Detect which cell encompasses the target text, then output its (x, y) center coordinate. 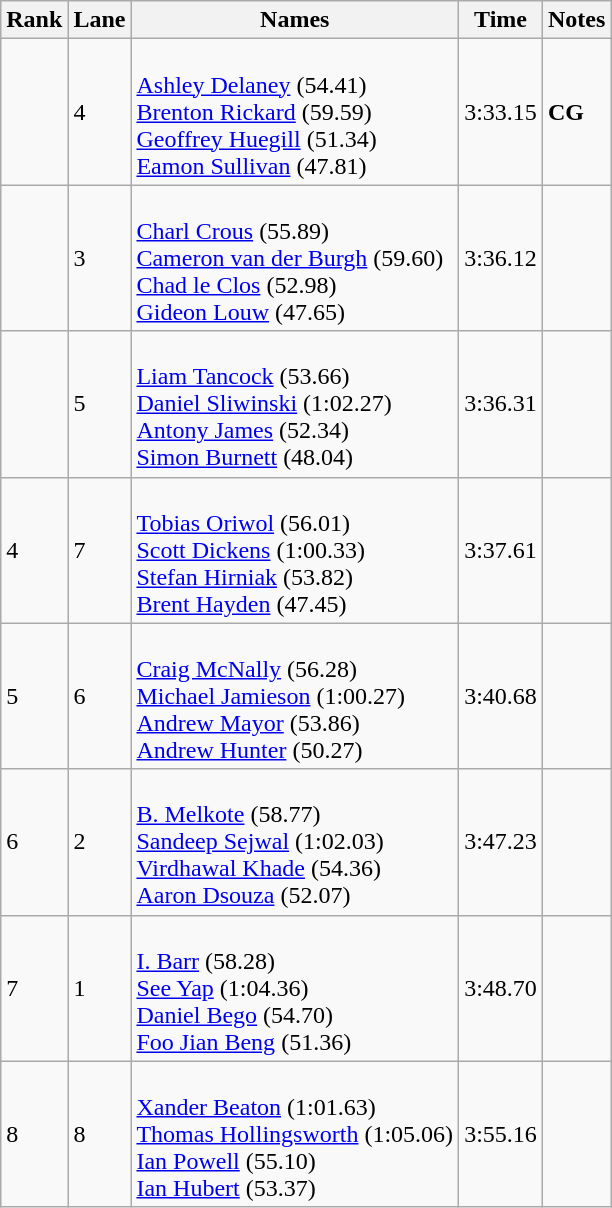
B. Melkote (58.77)Sandeep Sejwal (1:02.03)Virdhawal Khade (54.36)Aaron Dsouza (52.07) (295, 842)
Craig McNally (56.28)Michael Jamieson (1:00.27)Andrew Mayor (53.86)Andrew Hunter (50.27) (295, 696)
Rank (34, 20)
3:36.12 (501, 258)
Xander Beaton (1:01.63)Thomas Hollingsworth (1:05.06)Ian Powell (55.10)Ian Hubert (53.37) (295, 1134)
Liam Tancock (53.66)Daniel Sliwinski (1:02.27)Antony James (52.34)Simon Burnett (48.04) (295, 404)
3:55.16 (501, 1134)
Tobias Oriwol (56.01)Scott Dickens (1:00.33)Stefan Hirniak (53.82)Brent Hayden (47.45) (295, 550)
Ashley Delaney (54.41)Brenton Rickard (59.59)Geoffrey Huegill (51.34)Eamon Sullivan (47.81) (295, 112)
3:37.61 (501, 550)
I. Barr (58.28)See Yap (1:04.36)Daniel Bego (54.70)Foo Jian Beng (51.36) (295, 988)
2 (100, 842)
3:48.70 (501, 988)
3:36.31 (501, 404)
Charl Crous (55.89)Cameron van der Burgh (59.60)Chad le Clos (52.98)Gideon Louw (47.65) (295, 258)
Notes (576, 20)
Time (501, 20)
3:40.68 (501, 696)
1 (100, 988)
3 (100, 258)
3:33.15 (501, 112)
Names (295, 20)
Lane (100, 20)
3:47.23 (501, 842)
CG (576, 112)
